Provide the (x, y) coordinate of the cell's center where the given text is located.  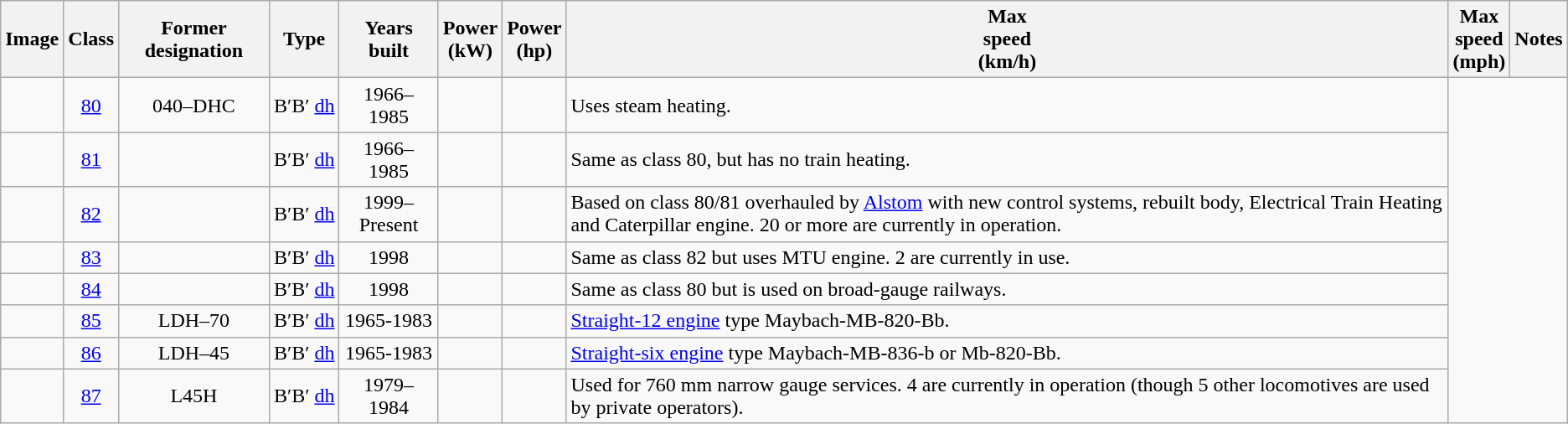
Power(hp) (534, 39)
Class (91, 39)
Uses steam heating. (1007, 106)
Years built (389, 39)
Maxspeed(km/h) (1007, 39)
1999–Present (389, 215)
80 (91, 106)
Maxspeed(mph) (1479, 39)
Same as class 82 but uses MTU engine. 2 are currently in use. (1007, 257)
LDH–70 (194, 321)
Power(kW) (470, 39)
82 (91, 215)
81 (91, 159)
Same as class 80, but has no train heating. (1007, 159)
Used for 760 mm narrow gauge services. 4 are currently in operation (though 5 other locomotives are used by private operators). (1007, 396)
LDH–45 (194, 353)
Straight-six engine type Maybach-MB-836-b or Mb-820-Bb. (1007, 353)
Same as class 80 but is used on broad-gauge railways. (1007, 289)
84 (91, 289)
Image (32, 39)
87 (91, 396)
040–DHC (194, 106)
85 (91, 321)
86 (91, 353)
Notes (1539, 39)
83 (91, 257)
Type (304, 39)
L45H (194, 396)
Straight-12 engine type Maybach-MB-820-Bb. (1007, 321)
1979–1984 (389, 396)
Former designation (194, 39)
